From the cell containing the given text, extract its center point as (X, Y) coordinate. 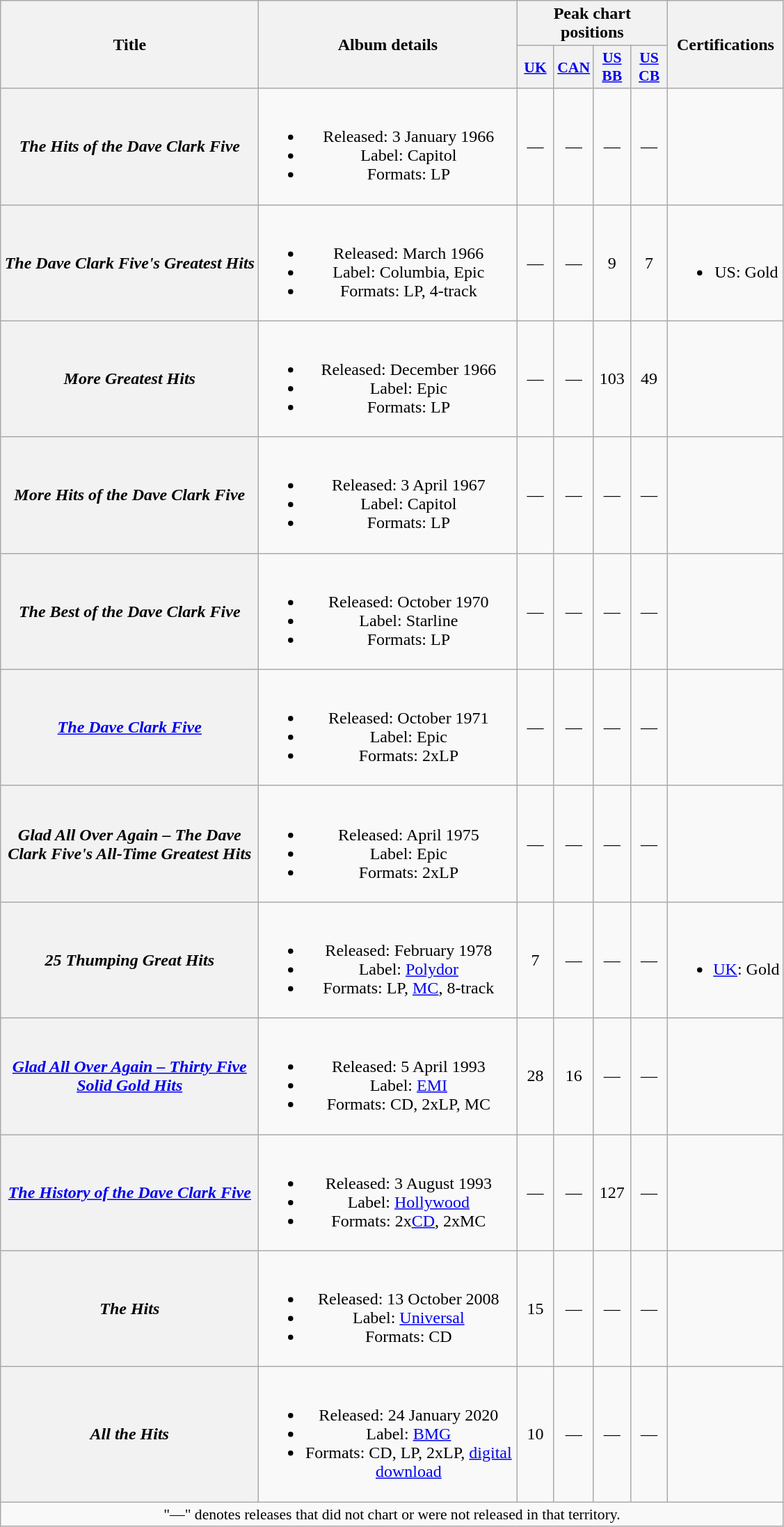
The Hits of the Dave Clark Five (129, 146)
Glad All Over Again – Thirty Five Solid Gold Hits (129, 1076)
127 (612, 1192)
Released: October 1970Label: StarlineFormats: LP (388, 611)
The Dave Clark Five (129, 728)
CAN (573, 67)
US CB (648, 67)
Released: 13 October 2008Label: UniversalFormats: CD (388, 1309)
Released: 5 April 1993Label: EMIFormats: CD, 2xLP, MC (388, 1076)
25 Thumping Great Hits (129, 960)
16 (573, 1076)
15 (536, 1309)
UK: Gold (726, 960)
Certifications (726, 45)
The Hits (129, 1309)
More Greatest Hits (129, 378)
Album details (388, 45)
28 (536, 1076)
"—" denotes releases that did not chart or were not released in that territory. (392, 1514)
Released: October 1971Label: EpicFormats: 2xLP (388, 728)
Released: February 1978Label: PolydorFormats: LP, MC, 8-track (388, 960)
Released: 3 April 1967Label: CapitolFormats: LP (388, 495)
Glad All Over Again – The Dave Clark Five's All-Time Greatest Hits (129, 843)
9 (612, 263)
The Dave Clark Five's Greatest Hits (129, 263)
UK (536, 67)
Released: 24 January 2020Label: BMGFormats: CD, LP, 2xLP, digital download (388, 1434)
49 (648, 378)
More Hits of the Dave Clark Five (129, 495)
The Best of the Dave Clark Five (129, 611)
Released: March 1966Label: Columbia, EpicFormats: LP, 4-track (388, 263)
The History of the Dave Clark Five (129, 1192)
US: Gold (726, 263)
Released: December 1966Label: EpicFormats: LP (388, 378)
All the Hits (129, 1434)
Peak chart positions (593, 24)
Released: April 1975Label: EpicFormats: 2xLP (388, 843)
US BB (612, 67)
10 (536, 1434)
Released: 3 August 1993Label: HollywoodFormats: 2xCD, 2xMC (388, 1192)
103 (612, 378)
Title (129, 45)
Released: 3 January 1966Label: CapitolFormats: LP (388, 146)
